Return the [x, y] coordinate for the center point of the cell that contains the specified text.  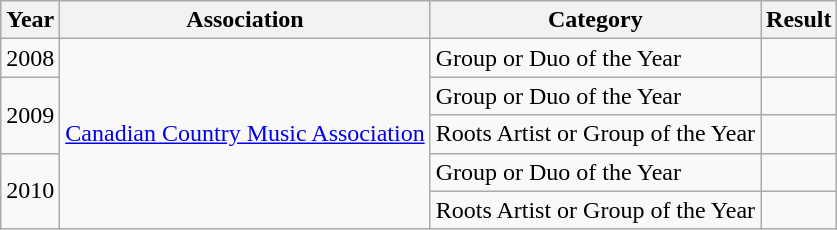
Category [595, 20]
Canadian Country Music Association [245, 134]
Result [799, 20]
Year [30, 20]
Association [245, 20]
2010 [30, 191]
2008 [30, 58]
2009 [30, 115]
